Scan for the cell matching the given text and deliver its [x, y] coordinate at center. 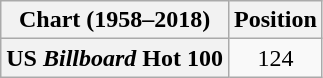
124 [276, 58]
US Billboard Hot 100 [115, 58]
Position [276, 20]
Chart (1958–2018) [115, 20]
